Provide the [X, Y] coordinate of the cell's center where the given text is located.  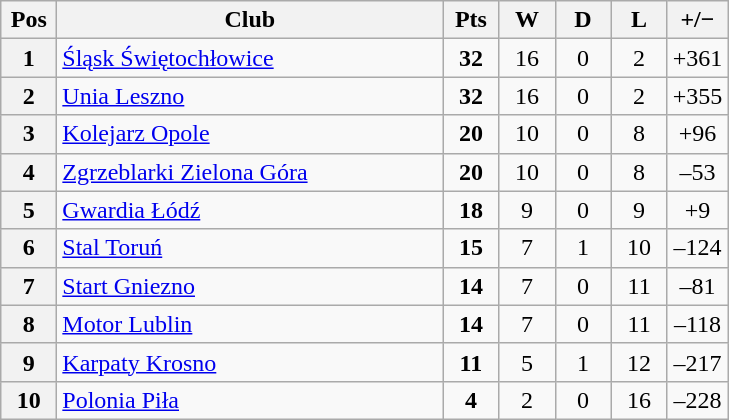
+361 [698, 58]
15 [471, 248]
+355 [698, 96]
–217 [698, 362]
D [583, 20]
–228 [698, 400]
Pts [471, 20]
Zgrzeblarki Zielona Góra [250, 172]
Start Gniezno [250, 286]
Pos [29, 20]
+9 [698, 210]
6 [29, 248]
Stal Toruń [250, 248]
18 [471, 210]
+96 [698, 134]
Śląsk Świętochłowice [250, 58]
Kolejarz Opole [250, 134]
Gwardia Łódź [250, 210]
–118 [698, 324]
Club [250, 20]
–124 [698, 248]
W [527, 20]
–81 [698, 286]
+/− [698, 20]
Polonia Piła [250, 400]
Motor Lublin [250, 324]
Unia Leszno [250, 96]
12 [639, 362]
L [639, 20]
Karpaty Krosno [250, 362]
3 [29, 134]
–53 [698, 172]
